Locate the cell with the specified text and output its [x, y] center coordinate. 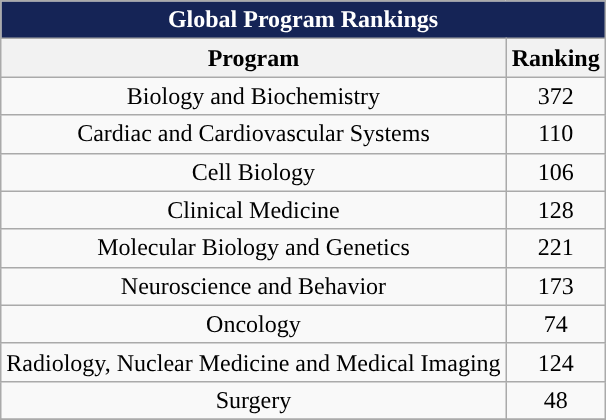
Molecular Biology and Genetics [254, 248]
372 [556, 96]
Global Program Rankings [303, 20]
110 [556, 134]
Radiology, Nuclear Medicine and Medical Imaging [254, 362]
Surgery [254, 400]
Program [254, 58]
221 [556, 248]
173 [556, 286]
Cardiac and Cardiovascular Systems [254, 134]
Oncology [254, 324]
106 [556, 172]
Neuroscience and Behavior [254, 286]
48 [556, 400]
74 [556, 324]
Ranking [556, 58]
Clinical Medicine [254, 210]
Cell Biology [254, 172]
Biology and Biochemistry [254, 96]
128 [556, 210]
124 [556, 362]
